Determine the [X, Y] coordinate at the center of the cell enclosing the given text.  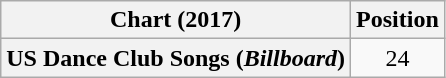
Chart (2017) [176, 20]
Position [398, 20]
US Dance Club Songs (Billboard) [176, 58]
24 [398, 58]
